Capture the cell that displays the provided text and extract its (x, y) central coordinate. 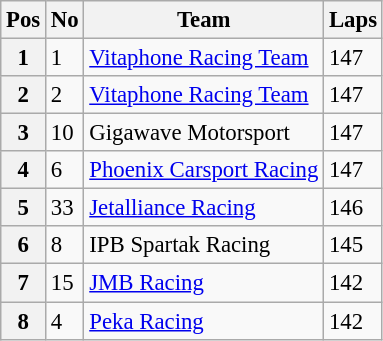
Team (204, 20)
33 (65, 208)
Jetalliance Racing (204, 208)
Laps (354, 20)
3 (24, 133)
JMB Racing (204, 283)
No (65, 20)
Peka Racing (204, 321)
15 (65, 283)
IPB Spartak Racing (204, 245)
Pos (24, 20)
10 (65, 133)
7 (24, 283)
146 (354, 208)
5 (24, 208)
Gigawave Motorsport (204, 133)
Phoenix Carsport Racing (204, 170)
145 (354, 245)
